Extract the [X, Y] coordinate from the center of the cell holding the provided text.  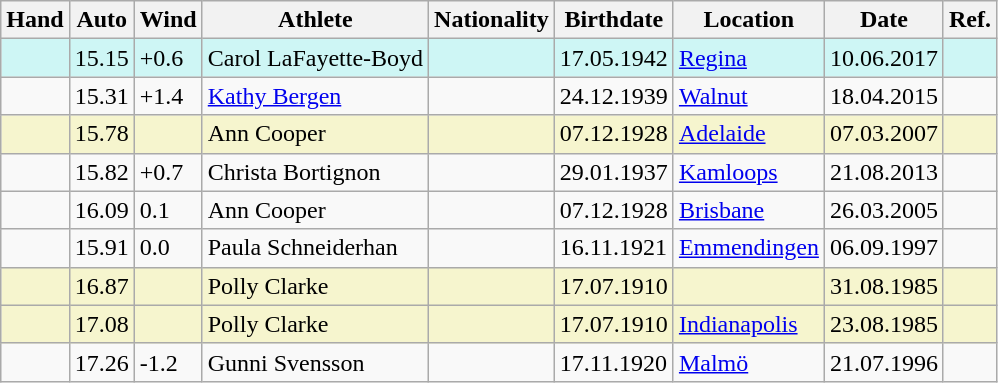
17.05.1942 [614, 58]
16.09 [102, 210]
16.87 [102, 286]
Carol LaFayette-Boyd [315, 58]
Paula Schneiderhan [315, 248]
26.03.2005 [884, 210]
Regina [748, 58]
21.08.2013 [884, 172]
Brisbane [748, 210]
Kathy Bergen [315, 96]
17.26 [102, 362]
Indianapolis [748, 324]
15.82 [102, 172]
16.11.1921 [614, 248]
Location [748, 20]
10.06.2017 [884, 58]
15.15 [102, 58]
Nationality [492, 20]
-1.2 [168, 362]
23.08.1985 [884, 324]
0.1 [168, 210]
Ref. [970, 20]
Hand [35, 20]
24.12.1939 [614, 96]
17.11.1920 [614, 362]
Auto [102, 20]
18.04.2015 [884, 96]
Date [884, 20]
17.08 [102, 324]
+0.7 [168, 172]
15.31 [102, 96]
Athlete [315, 20]
Walnut [748, 96]
Wind [168, 20]
Christa Bortignon [315, 172]
29.01.1937 [614, 172]
07.03.2007 [884, 134]
+0.6 [168, 58]
15.78 [102, 134]
Birthdate [614, 20]
Kamloops [748, 172]
06.09.1997 [884, 248]
Gunni Svensson [315, 362]
+1.4 [168, 96]
Malmö [748, 362]
21.07.1996 [884, 362]
Adelaide [748, 134]
31.08.1985 [884, 286]
Emmendingen [748, 248]
0.0 [168, 248]
15.91 [102, 248]
